Search for the cell housing the specified text and yield its [x, y] center coordinate. 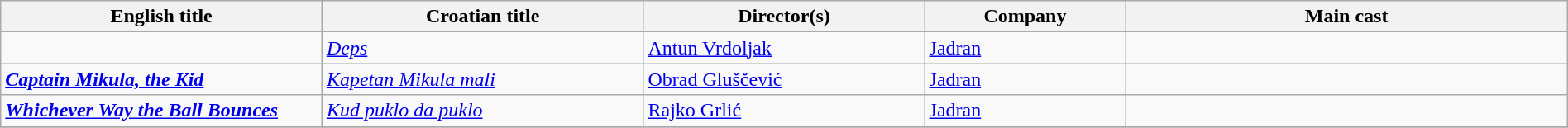
Captain Mikula, the Kid [162, 79]
Croatian title [483, 17]
Kapetan Mikula mali [483, 79]
Antun Vrdoljak [784, 48]
Obrad Gluščević [784, 79]
Rajko Grlić [784, 111]
Director(s) [784, 17]
English title [162, 17]
Main cast [1346, 17]
Company [1025, 17]
Whichever Way the Ball Bounces [162, 111]
Kud puklo da puklo [483, 111]
Deps [483, 48]
